Capture the cell that displays the provided text and extract its (x, y) central coordinate. 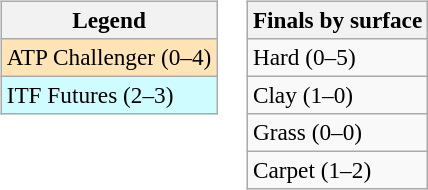
Carpet (1–2) (337, 171)
Legend (108, 20)
Clay (1–0) (337, 95)
Finals by surface (337, 20)
Grass (0–0) (337, 133)
ATP Challenger (0–4) (108, 57)
ITF Futures (2–3) (108, 95)
Hard (0–5) (337, 57)
